For the text-containing cell, return its midpoint in [x, y] coordinate format. 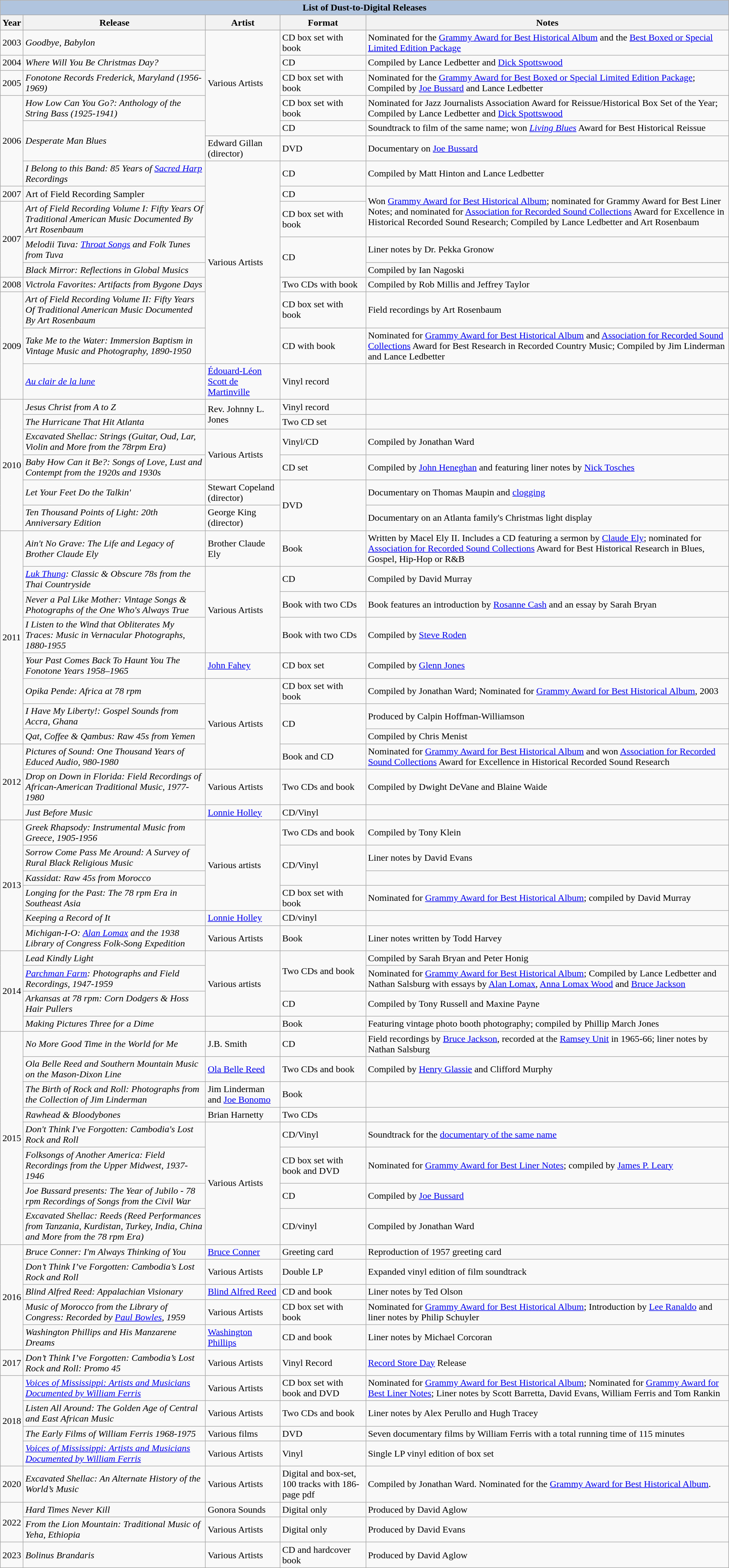
Stewart Copeland (director) [243, 492]
List of Dust-to-Digital Releases [364, 8]
Blind Alfred Reed [243, 1292]
Various films [243, 1434]
Format [323, 23]
Record Store Day Release [547, 1362]
CD and hardcover book [323, 1555]
Compiled by Rob Millis and Jeffrey Taylor [547, 285]
Ain't No Grave: The Life and Legacy of Brother Claude Ely [114, 548]
Au clair de la lune [114, 382]
Seven documentary films by William Ferris with a total running time of 115 minutes [547, 1434]
Soundtrack to film of the same name; won Living Blues Award for Best Historical Reissue [547, 128]
Nominated for Grammy Award for Best Historical Album; Introduction by Lee Ranaldo and liner notes by Philip Schuyler [547, 1312]
Liner notes by Alex Perullo and Hugh Tracey [547, 1413]
2022 [12, 1522]
Nominated for Jazz Journalists Association Award for Reissue/Historical Box Set of the Year; Compiled by Lance Ledbetter and Dick Spottswood [547, 108]
2003 [12, 43]
Joe Bussard presents: The Year of Jubilo - 78 rpm Recordings of Songs from the Civil War [114, 1196]
2018 [12, 1421]
2014 [12, 991]
Just Before Music [114, 812]
Excavated Shellac: Reeds (Reed Performances from Tanzania, Kurdistan, Turkey, India, China and More from the 78 rpm Era) [114, 1226]
Drop on Down in Florida: Field Recordings of African-American Traditional Music, 1977-1980 [114, 787]
Melodii Tuva: Throat Songs and Folk Tunes from Tuva [114, 249]
2016 [12, 1297]
Single LP vinyl edition of box set [547, 1453]
Desperate Man Blues [114, 141]
Fonotone Records Frederick, Maryland (1956-1969) [114, 83]
How Low Can You Go?: Anthology of the String Bass (1925-1941) [114, 108]
2006 [12, 141]
Greek Rhapsody: Instrumental Music from Greece, 1905-1956 [114, 833]
Nominated for Grammy Award for Best Historical Album; compiled by David Murray [547, 898]
Compiled by Ian Nagoski [547, 270]
Compiled by Steve Roden [547, 635]
I Listen to the Wind that Obliterates My Traces: Music in Vernacular Photographs, 1880-1955 [114, 635]
Documentary on an Atlanta family's Christmas light display [547, 518]
Vinyl/CD [323, 442]
Produced by David Evans [547, 1530]
Black Mirror: Reflections in Global Musics [114, 270]
Art of Field Recording Volume I: Fifty Years Of Traditional American Music Documented By Art Rosenbaum [114, 219]
Excavated Shellac: An Alternate History of the World’s Music [114, 1484]
Documentary on Joe Bussard [547, 148]
Washington Phillips [243, 1337]
2008 [12, 285]
Art of Field Recording Sampler [114, 194]
2017 [12, 1362]
Where Will You Be Christmas Day? [114, 63]
Two CD set [323, 422]
Washington Phillips and His Manzarene Dreams [114, 1337]
Vinyl [323, 1453]
Making Pictures Three for a Dime [114, 1024]
Field recordings by Bruce Jackson, recorded at the Ramsey Unit in 1965-66; liner notes by Nathan Salsburg [547, 1044]
J.B. Smith [243, 1044]
Lead Kindly Light [114, 958]
I Belong to this Band: 85 Years of Sacred Harp Recordings [114, 174]
Two CDs [323, 1115]
Expanded vinyl edition of film soundtrack [547, 1272]
Arkansas at 78 rpm: Corn Dodgers & Hoss Hair Pullers [114, 1003]
Kassidat: Raw 45s from Morocco [114, 878]
John Fahey [243, 665]
Don’t Think I’ve Forgotten: Cambodia’s Lost Rock and Roll [114, 1272]
Notes [547, 23]
No More Good Time in the World for Me [114, 1044]
Soundtrack for the documentary of the same name [547, 1135]
The Birth of Rock and Roll: Photographs from the Collection of Jim Linderman [114, 1094]
Édouard-Léon Scott de Martinville [243, 382]
Folksongs of Another America: Field Recordings from the Upper Midwest, 1937-1946 [114, 1165]
2005 [12, 83]
Liner notes by Michael Corcoran [547, 1337]
Book features an introduction by Rosanne Cash and an essay by Sarah Bryan [547, 604]
Never a Pal Like Mother: Vintage Songs & Photographs of the One Who's Always True [114, 604]
Double LP [323, 1272]
Compiled by Joe Bussard [547, 1196]
2011 [12, 637]
Ola Belle Reed [243, 1069]
Parchman Farm: Photographs and Field Recordings, 1947-1959 [114, 978]
Reproduction of 1957 greeting card [547, 1252]
CD box set [323, 665]
Hard Times Never Kill [114, 1510]
Nominated for Grammy Award for Best Liner Notes; compiled by James P. Leary [547, 1165]
Brian Harnetty [243, 1115]
Release [114, 23]
Goodbye, Babylon [114, 43]
Compiled by Henry Glassie and Clifford Murphy [547, 1069]
CD with book [323, 346]
2013 [12, 885]
Compiled by Matt Hinton and Lance Ledbetter [547, 174]
Michigan-I-O: Alan Lomax and the 1938 Library of Congress Folk-Song Expedition [114, 938]
Two CDs with book [323, 285]
Blind Alfred Reed: Appalachian Visionary [114, 1292]
Art of Field Recording Volume II: Fifty Years Of Traditional American Music Documented By Art Rosenbaum [114, 310]
Compiled by Jonathan Ward; Nominated for Grammy Award for Best Historical Album, 2003 [547, 691]
Featuring vintage photo booth photography; compiled by Phillip March Jones [547, 1024]
Year [12, 23]
Pictures of Sound: One Thousand Years of Educed Audio, 980-1980 [114, 756]
Compiled by John Heneghan and featuring liner notes by Nick Tosches [547, 467]
Don't Think I've Forgotten: Cambodia's Lost Rock and Roll [114, 1135]
Bruce Conner: I'm Always Thinking of You [114, 1252]
Greeting card [323, 1252]
Ola Belle Reed and Southern Mountain Music on the Mason-Dixon Line [114, 1069]
Liner notes by Dr. Pekka Gronow [547, 249]
Vinyl Record [323, 1362]
Edward Gillan (director) [243, 148]
From the Lion Mountain: Traditional Music of Yeha, Ethiopia [114, 1530]
Rawhead & Bloodybones [114, 1115]
Nominated for the Grammy Award for Best Boxed or Special Limited Edition Package; Compiled by Joe Bussard and Lance Ledbetter [547, 83]
Excavated Shellac: Strings (Guitar, Oud, Lar, Violin and More from the 78rpm Era) [114, 442]
Produced by Calpin Hoffman-Williamson [547, 717]
Compiled by Lance Ledbetter and Dick Spottswood [547, 63]
Gonora Sounds [243, 1510]
Baby How Can it Be?: Songs of Love, Lust and Contempt from the 1920s and 1930s [114, 467]
Keeping a Record of It [114, 918]
George King (director) [243, 518]
2023 [12, 1555]
Bolinus Brandaris [114, 1555]
Liner notes by David Evans [547, 858]
Brother Claude Ely [243, 548]
Compiled by Tony Klein [547, 833]
Documentary on Thomas Maupin and clogging [547, 492]
Liner notes written by Todd Harvey [547, 938]
Longing for the Past: The 78 rpm Era in Southeast Asia [114, 898]
Compiled by Chris Menist [547, 736]
Digital and box-set, 100 tracks with 186-page pdf [323, 1484]
2010 [12, 465]
Listen All Around: The Golden Age of Central and East African Music [114, 1413]
Rev. Johnny L. Jones [243, 414]
Artist [243, 23]
CD set [323, 467]
Nominated for the Grammy Award for Best Historical Album and the Best Boxed or Special Limited Edition Package [547, 43]
Compiled by Tony Russell and Maxine Payne [547, 1003]
Compiled by Glenn Jones [547, 665]
Opika Pende: Africa at 78 rpm [114, 691]
Liner notes by Ted Olson [547, 1292]
Compiled by David Murray [547, 579]
2020 [12, 1484]
2015 [12, 1138]
Take Me to the Water: Immersion Baptism in Vintage Music and Photography, 1890-1950 [114, 346]
Sorrow Come Pass Me Around: A Survey of Rural Black Religious Music [114, 858]
Field recordings by Art Rosenbaum [547, 310]
I Have My Liberty!: Gospel Sounds from Accra, Ghana [114, 717]
2012 [12, 782]
The Early Films of William Ferris 1968-1975 [114, 1434]
The Hurricane That Hit Atlanta [114, 422]
Music of Morocco from the Library of Congress: Recorded by Paul Bowles, 1959 [114, 1312]
Compiled by Sarah Bryan and Peter Honig [547, 958]
Book and CD [323, 756]
Your Past Comes Back To Haunt You The Fonotone Years 1958–1965 [114, 665]
2004 [12, 63]
Jim Linderman and Joe Bonomo [243, 1094]
2009 [12, 346]
Victrola Favorites: Artifacts from Bygone Days [114, 285]
Don’t Think I’ve Forgotten: Cambodia’s Lost Rock and Roll: Promo 45 [114, 1362]
Qat, Coffee & Qambus: Raw 45s from Yemen [114, 736]
Let Your Feet Do the Talkin' [114, 492]
Compiled by Dwight DeVane and Blaine Waide [547, 787]
Compiled by Jonathan Ward. Nominated for the Grammy Award for Best Historical Album. [547, 1484]
Luk Thung: Classic & Obscure 78s from the Thai Countryside [114, 579]
Bruce Conner [243, 1252]
Jesus Christ from A to Z [114, 407]
Ten Thousand Points of Light: 20th Anniversary Edition [114, 518]
